Extract the [x, y] coordinate from the center of the cell holding the provided text.  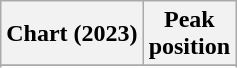
Chart (2023) [72, 34]
Peak position [189, 34]
